Locate the cell with the specified text and output its [x, y] center coordinate. 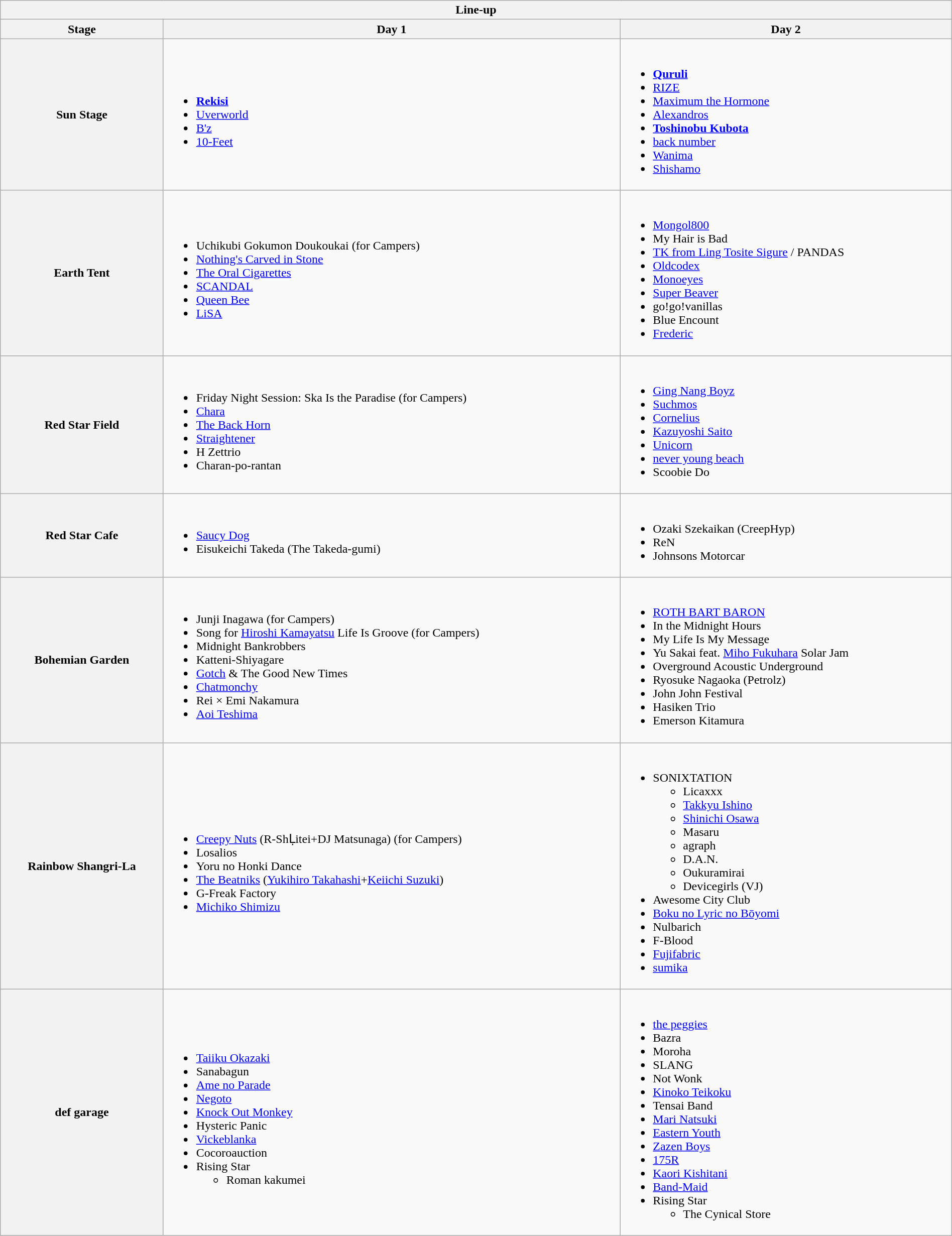
Ozaki Szekaikan (CreepHyp)ReNJohnsons Motorcar [786, 535]
Day 1 [392, 29]
Line-up [476, 10]
RekisiUverworldB'z10-Feet [392, 114]
QuruliRIZEMaximum the HormoneAlexandrosToshinobu Kubotaback numberWanimaShishamo [786, 114]
def garage [82, 1113]
Ging Nang BoyzSuchmosCorneliusKazuyoshi SaitoUnicornnever young beachScoobie Do [786, 425]
Red Star Cafe [82, 535]
Stage [82, 29]
Day 2 [786, 29]
Uchikubi Gokumon Doukoukai (for Campers)Nothing's Carved in StoneThe Oral CigarettesSCANDALQueen BeeLiSA [392, 273]
Mongol800My Hair is BadTK from Ling Tosite Sigure / PANDASOldcodexMonoeyesSuper Beavergo!go!vanillasBlue EncountFrederic [786, 273]
Saucy DogEisukeichi Takeda (The Takeda-gumi) [392, 535]
Friday Night Session: Ska Is the Paradise (for Campers)CharaThe Back HornStraightenerH ZettrioCharan-po-rantan [392, 425]
Bohemian Garden [82, 660]
Red Star Field [82, 425]
Rainbow Shangri-La [82, 866]
Sun Stage [82, 114]
Taiiku OkazakiSanabagunAme no ParadeNegotoKnock Out MonkeyHysteric PanicVickeblankaCocoroauctionRising StarRoman kakumei [392, 1113]
Earth Tent [82, 273]
